Search for the cell housing the specified text and yield its (X, Y) center coordinate. 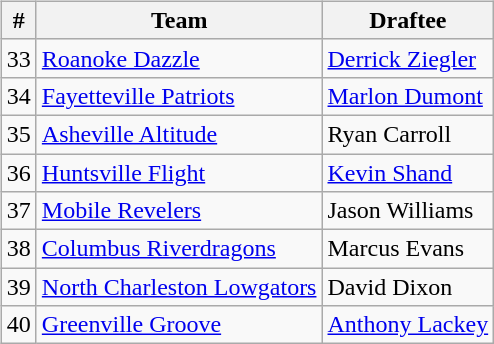
Jason Williams (408, 211)
Roanoke Dazzle (179, 58)
Marlon Dumont (408, 96)
Kevin Shand (408, 173)
Fayetteville Patriots (179, 96)
Asheville Altitude (179, 134)
Team (179, 20)
35 (18, 134)
33 (18, 58)
North Charleston Lowgators (179, 287)
Huntsville Flight (179, 173)
Columbus Riverdragons (179, 249)
40 (18, 325)
37 (18, 211)
Marcus Evans (408, 249)
34 (18, 96)
Mobile Revelers (179, 211)
Draftee (408, 20)
Ryan Carroll (408, 134)
Derrick Ziegler (408, 58)
39 (18, 287)
Anthony Lackey (408, 325)
David Dixon (408, 287)
38 (18, 249)
36 (18, 173)
# (18, 20)
Greenville Groove (179, 325)
